Determine the (X, Y) coordinate at the center of the cell enclosing the given text.  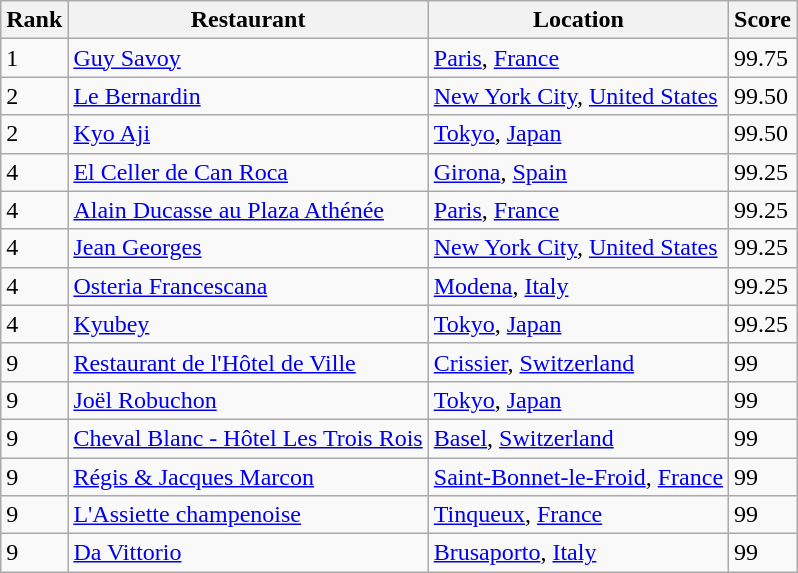
Modena, Italy (578, 286)
El Celler de Can Roca (248, 172)
Kyubey (248, 324)
Rank (34, 20)
Basel, Switzerland (578, 438)
Osteria Francescana (248, 286)
Restaurant (248, 20)
Le Bernardin (248, 96)
Alain Ducasse au Plaza Athénée (248, 210)
Score (763, 20)
Girona, Spain (578, 172)
Guy Savoy (248, 58)
Brusaporto, Italy (578, 553)
Régis & Jacques Marcon (248, 477)
Location (578, 20)
Jean Georges (248, 248)
Cheval Blanc - Hôtel Les Trois Rois (248, 438)
1 (34, 58)
Kyo Aji (248, 134)
99.75 (763, 58)
Saint-Bonnet-le-Froid, France (578, 477)
Tinqueux, France (578, 515)
Crissier, Switzerland (578, 362)
L'Assiette champenoise (248, 515)
Da Vittorio (248, 553)
Restaurant de l'Hôtel de Ville (248, 362)
Joël Robuchon (248, 400)
